Determine the (x, y) coordinate at the center of the cell enclosing the given text.  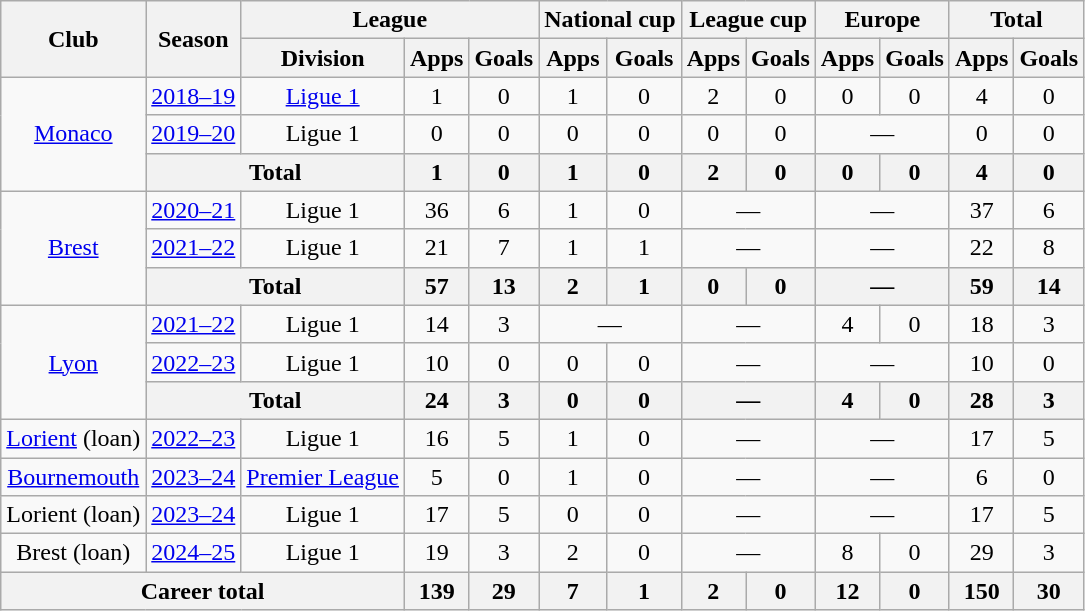
28 (981, 400)
13 (504, 286)
Division (323, 58)
2018–19 (194, 96)
139 (436, 591)
36 (436, 210)
2019–20 (194, 134)
2024–25 (194, 553)
24 (436, 400)
18 (981, 324)
Career total (203, 591)
Club (74, 39)
Premier League (323, 477)
Monaco (74, 134)
19 (436, 553)
Europe (882, 20)
22 (981, 248)
21 (436, 248)
12 (847, 591)
Bournemouth (74, 477)
Season (194, 39)
League (390, 20)
2020–21 (194, 210)
57 (436, 286)
Brest (74, 248)
59 (981, 286)
League cup (748, 20)
150 (981, 591)
Lyon (74, 362)
National cup (610, 20)
Brest (loan) (74, 553)
16 (436, 438)
30 (1049, 591)
37 (981, 210)
